Detect which cell encompasses the target text, then output its [X, Y] center coordinate. 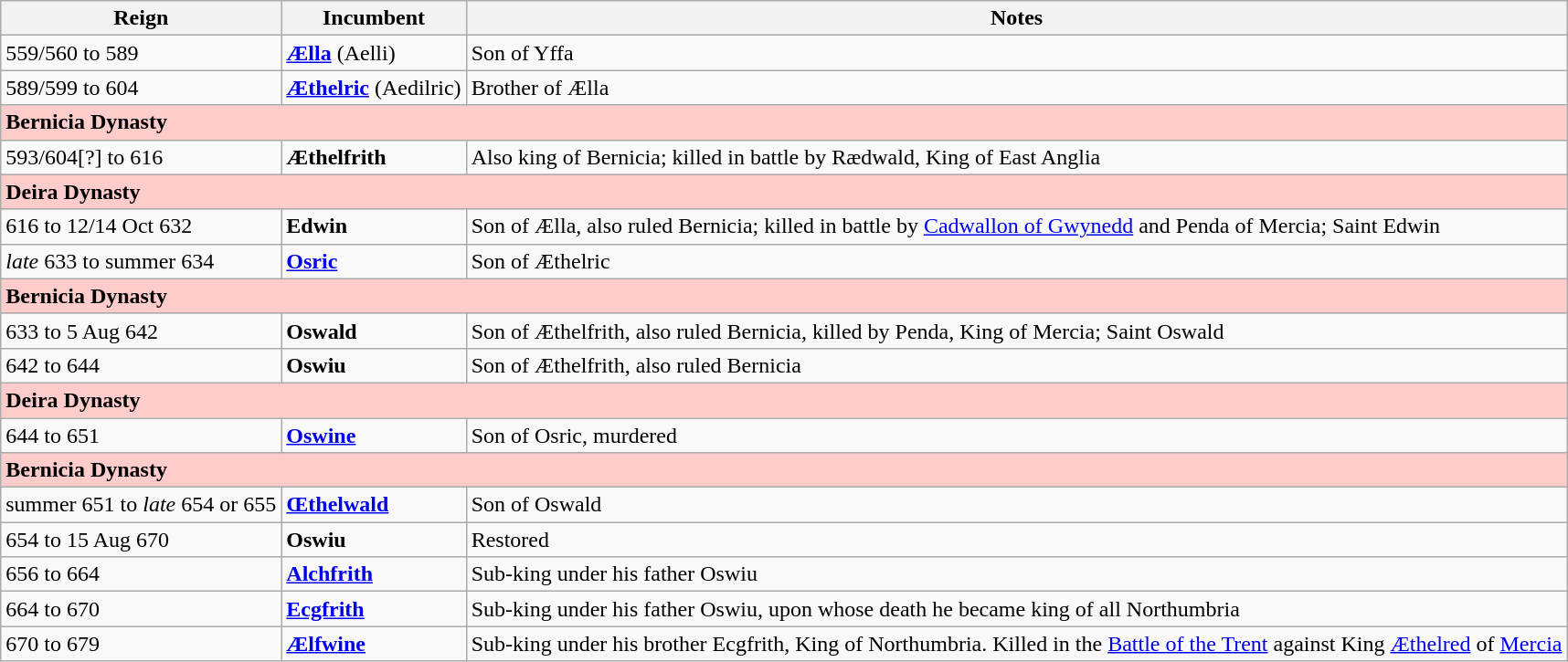
589/599 to 604 [141, 88]
Æthelfrith [374, 157]
642 to 644 [141, 365]
Notes [1016, 18]
593/604[?] to 616 [141, 157]
Ecgfrith [374, 609]
Son of Æthelfrith, also ruled Bernicia, killed by Penda, King of Mercia; Saint Oswald [1016, 331]
Alchfrith [374, 574]
Son of Æthelric [1016, 261]
670 to 679 [141, 644]
Sub-king under his father Oswiu, upon whose death he became king of all Northumbria [1016, 609]
Oswald [374, 331]
Reign [141, 18]
616 to 12/14 Oct 632 [141, 226]
Æthelric (Aedilric) [374, 88]
Sub-king under his father Oswiu [1016, 574]
Œthelwald [374, 505]
559/560 to 589 [141, 53]
Incumbent [374, 18]
Restored [1016, 540]
Son of Yffa [1016, 53]
Ælla (Aelli) [374, 53]
Son of Æthelfrith, also ruled Bernicia [1016, 365]
Osric [374, 261]
Son of Osric, murdered [1016, 436]
Sub-king under his brother Ecgfrith, King of Northumbria. Killed in the Battle of the Trent against King Æthelred of Mercia [1016, 644]
Oswine [374, 436]
summer 651 to late 654 or 655 [141, 505]
Brother of Ælla [1016, 88]
644 to 651 [141, 436]
Son of Ælla, also ruled Bernicia; killed in battle by Cadwallon of Gwynedd and Penda of Mercia; Saint Edwin [1016, 226]
633 to 5 Aug 642 [141, 331]
656 to 664 [141, 574]
Edwin [374, 226]
Son of Oswald [1016, 505]
late 633 to summer 634 [141, 261]
654 to 15 Aug 670 [141, 540]
664 to 670 [141, 609]
Also king of Bernicia; killed in battle by Rædwald, King of East Anglia [1016, 157]
Ælfwine [374, 644]
